Provide the [x, y] coordinate of the cell's center where the given text is located.  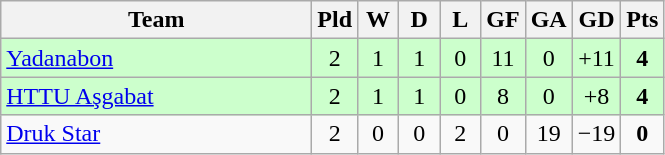
W [378, 20]
11 [503, 58]
L [460, 20]
Pts [642, 20]
HTTU Aşgabat [156, 96]
GD [596, 20]
8 [503, 96]
GA [548, 20]
Pld [335, 20]
−19 [596, 134]
D [420, 20]
GF [503, 20]
Druk Star [156, 134]
Team [156, 20]
19 [548, 134]
Yadanabon [156, 58]
+11 [596, 58]
+8 [596, 96]
